Search for the cell housing the specified text and yield its [x, y] center coordinate. 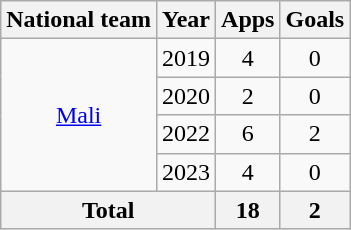
Year [186, 20]
Mali [79, 115]
2020 [186, 96]
2023 [186, 172]
Total [108, 210]
2019 [186, 58]
Goals [315, 20]
6 [248, 134]
Apps [248, 20]
2022 [186, 134]
National team [79, 20]
18 [248, 210]
